Locate the cell with the specified text and output its (X, Y) center coordinate. 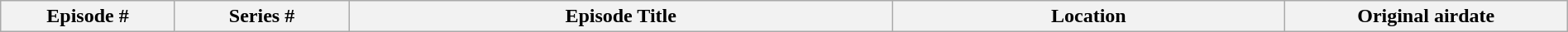
Episode Title (621, 16)
Location (1089, 16)
Episode # (88, 16)
Series # (261, 16)
Original airdate (1426, 16)
